Find where the given text appears and provide that cell's center as (x, y) coordinate. 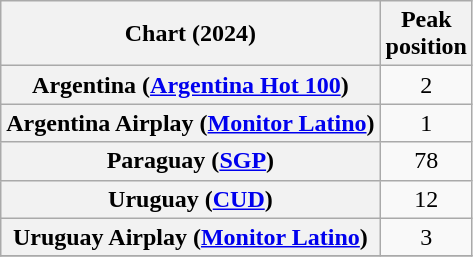
3 (426, 237)
12 (426, 199)
1 (426, 123)
Paraguay (SGP) (190, 161)
78 (426, 161)
Chart (2024) (190, 34)
Uruguay (CUD) (190, 199)
2 (426, 85)
Uruguay Airplay (Monitor Latino) (190, 237)
Argentina Airplay (Monitor Latino) (190, 123)
Peak position (426, 34)
Argentina (Argentina Hot 100) (190, 85)
